Output the [X, Y] coordinate of the center of the cell containing the given text.  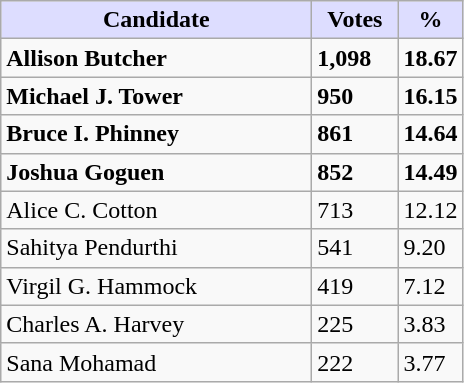
861 [355, 134]
713 [355, 210]
% [430, 20]
14.49 [430, 172]
Votes [355, 20]
3.77 [430, 362]
Michael J. Tower [156, 96]
852 [355, 172]
3.83 [430, 324]
950 [355, 96]
7.12 [430, 286]
Sahitya Pendurthi [156, 248]
225 [355, 324]
1,098 [355, 58]
Alice C. Cotton [156, 210]
541 [355, 248]
Bruce I. Phinney [156, 134]
Allison Butcher [156, 58]
Candidate [156, 20]
Charles A. Harvey [156, 324]
12.12 [430, 210]
18.67 [430, 58]
Joshua Goguen [156, 172]
14.64 [430, 134]
222 [355, 362]
Virgil G. Hammock [156, 286]
16.15 [430, 96]
9.20 [430, 248]
Sana Mohamad [156, 362]
419 [355, 286]
